Capture the cell that displays the provided text and extract its [x, y] central coordinate. 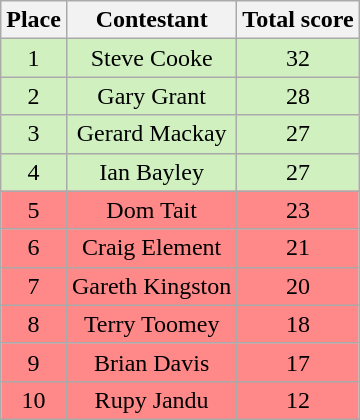
3 [34, 134]
Place [34, 20]
Total score [298, 20]
Craig Element [151, 248]
Brian Davis [151, 362]
Terry Toomey [151, 324]
Gerard Mackay [151, 134]
21 [298, 248]
Ian Bayley [151, 172]
8 [34, 324]
2 [34, 96]
28 [298, 96]
Gareth Kingston [151, 286]
Steve Cooke [151, 58]
6 [34, 248]
9 [34, 362]
Gary Grant [151, 96]
7 [34, 286]
5 [34, 210]
10 [34, 400]
Dom Tait [151, 210]
17 [298, 362]
Contestant [151, 20]
4 [34, 172]
18 [298, 324]
12 [298, 400]
Rupy Jandu [151, 400]
23 [298, 210]
32 [298, 58]
1 [34, 58]
20 [298, 286]
